Provide the (X, Y) coordinate of the cell's center where the given text is located.  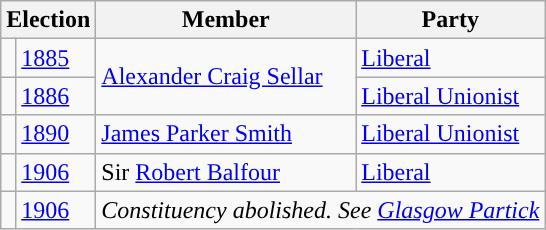
Alexander Craig Sellar (226, 77)
Member (226, 20)
Election (48, 20)
Constituency abolished. See Glasgow Partick (320, 210)
Party (450, 20)
Sir Robert Balfour (226, 172)
1886 (56, 96)
1890 (56, 134)
James Parker Smith (226, 134)
1885 (56, 58)
